Search for the cell housing the specified text and yield its [x, y] center coordinate. 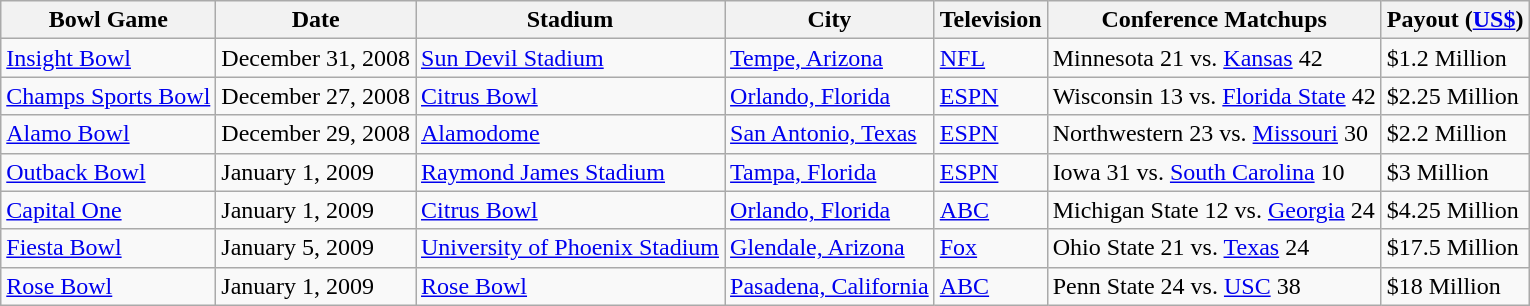
NFL [990, 58]
Tempe, Arizona [830, 58]
$2.25 Million [1455, 96]
$3 Million [1455, 172]
Wisconsin 13 vs. Florida State 42 [1214, 96]
Bowl Game [108, 20]
December 27, 2008 [316, 96]
Sun Devil Stadium [570, 58]
City [830, 20]
Capital One [108, 210]
Stadium [570, 20]
San Antonio, Texas [830, 134]
December 31, 2008 [316, 58]
Raymond James Stadium [570, 172]
Glendale, Arizona [830, 248]
Fox [990, 248]
Champs Sports Bowl [108, 96]
Northwestern 23 vs. Missouri 30 [1214, 134]
Michigan State 12 vs. Georgia 24 [1214, 210]
January 5, 2009 [316, 248]
Ohio State 21 vs. Texas 24 [1214, 248]
December 29, 2008 [316, 134]
Insight Bowl [108, 58]
Television [990, 20]
University of Phoenix Stadium [570, 248]
Payout (US$) [1455, 20]
Alamodome [570, 134]
$18 Million [1455, 286]
Alamo Bowl [108, 134]
$17.5 Million [1455, 248]
Outback Bowl [108, 172]
Minnesota 21 vs. Kansas 42 [1214, 58]
Conference Matchups [1214, 20]
$1.2 Million [1455, 58]
Pasadena, California [830, 286]
Fiesta Bowl [108, 248]
Iowa 31 vs. South Carolina 10 [1214, 172]
Date [316, 20]
Tampa, Florida [830, 172]
$2.2 Million [1455, 134]
$4.25 Million [1455, 210]
Penn State 24 vs. USC 38 [1214, 286]
